Return the (x, y) coordinate for the center point of the cell that contains the specified text.  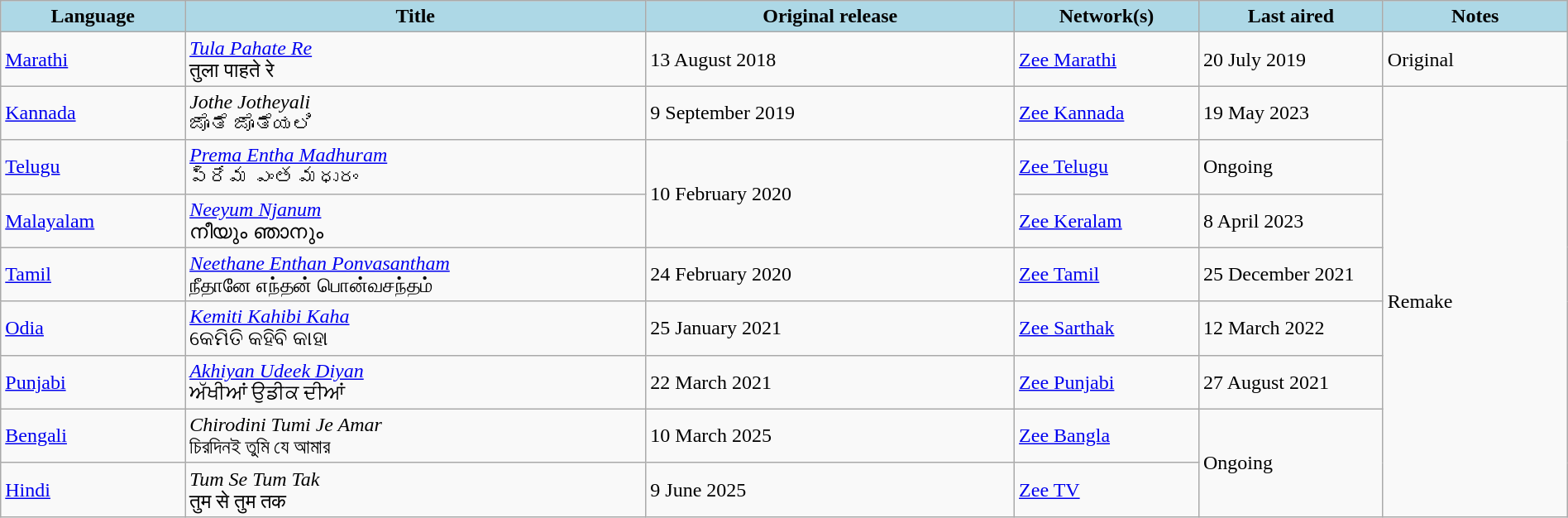
Zee Tamil (1107, 275)
Telugu (93, 167)
9 June 2025 (830, 490)
10 March 2025 (830, 435)
Zee Keralam (1107, 220)
24 February 2020 (830, 275)
Last aired (1290, 17)
Original (1475, 60)
12 March 2022 (1290, 328)
22 March 2021 (830, 382)
Marathi (93, 60)
Chirodini Tumi Je Amar চিরদিনই তুমি যে আমার (415, 435)
Zee Punjabi (1107, 382)
9 September 2019 (830, 113)
Title (415, 17)
Neeyum Njanum നീയും ഞാനും (415, 220)
Prema Entha Madhuram ప్రేమ ఎంత మధురం (415, 167)
Tamil (93, 275)
Malayalam (93, 220)
Jothe Jotheyali ಜೊತೆ ಜೊತೆಯಲಿ (415, 113)
Bengali (93, 435)
Hindi (93, 490)
Zee Telugu (1107, 167)
19 May 2023 (1290, 113)
25 December 2021 (1290, 275)
Notes (1475, 17)
Zee TV (1107, 490)
10 February 2020 (830, 194)
Tula Pahate Re तुला पाहते रे (415, 60)
Zee Bangla (1107, 435)
Tum Se Tum Tak तुम से तुम तक (415, 490)
Network(s) (1107, 17)
Kemiti Kahibi Kaha କେମିତି କହିବି କାହା (415, 328)
27 August 2021 (1290, 382)
Original release (830, 17)
Neethane Enthan Ponvasantham நீதானே எந்தன் பொன்வசந்தம் (415, 275)
Kannada (93, 113)
8 April 2023 (1290, 220)
Odia (93, 328)
Punjabi (93, 382)
Zee Marathi (1107, 60)
Remake (1475, 301)
Akhiyan Udeek Diyan ਅੱਖੀਆਂ ਉਡੀਕ ਦੀਆਂ (415, 382)
20 July 2019 (1290, 60)
Zee Sarthak (1107, 328)
Language (93, 17)
13 August 2018 (830, 60)
25 January 2021 (830, 328)
Zee Kannada (1107, 113)
